Extract the (X, Y) coordinate from the center of the cell holding the provided text.  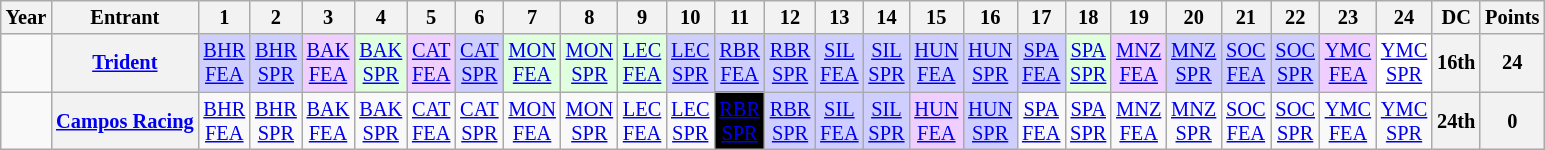
6 (479, 17)
0 (1512, 121)
Campos Racing (124, 121)
Trident (124, 63)
2 (276, 17)
9 (642, 17)
22 (1294, 17)
23 (1348, 17)
13 (839, 17)
5 (431, 17)
16th (1456, 63)
3 (328, 17)
10 (690, 17)
1 (224, 17)
Points (1512, 17)
18 (1088, 17)
21 (1246, 17)
11 (739, 17)
DC (1456, 17)
Entrant (124, 17)
8 (590, 17)
19 (1138, 17)
14 (886, 17)
17 (1041, 17)
16 (990, 17)
24th (1456, 121)
Year (26, 17)
12 (790, 17)
20 (1194, 17)
7 (532, 17)
4 (380, 17)
15 (936, 17)
RBRFEA (739, 63)
